Return [x, y] of the center of cell containing provided text 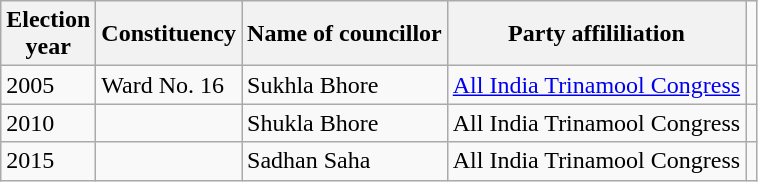
Name of councillor [345, 34]
Constituency [169, 34]
Ward No. 16 [169, 85]
Party affililiation [596, 34]
2015 [48, 161]
2010 [48, 123]
Election year [48, 34]
Sukhla Bhore [345, 85]
Shukla Bhore [345, 123]
Sadhan Saha [345, 161]
2005 [48, 85]
